Detect which cell encompasses the target text, then output its (x, y) center coordinate. 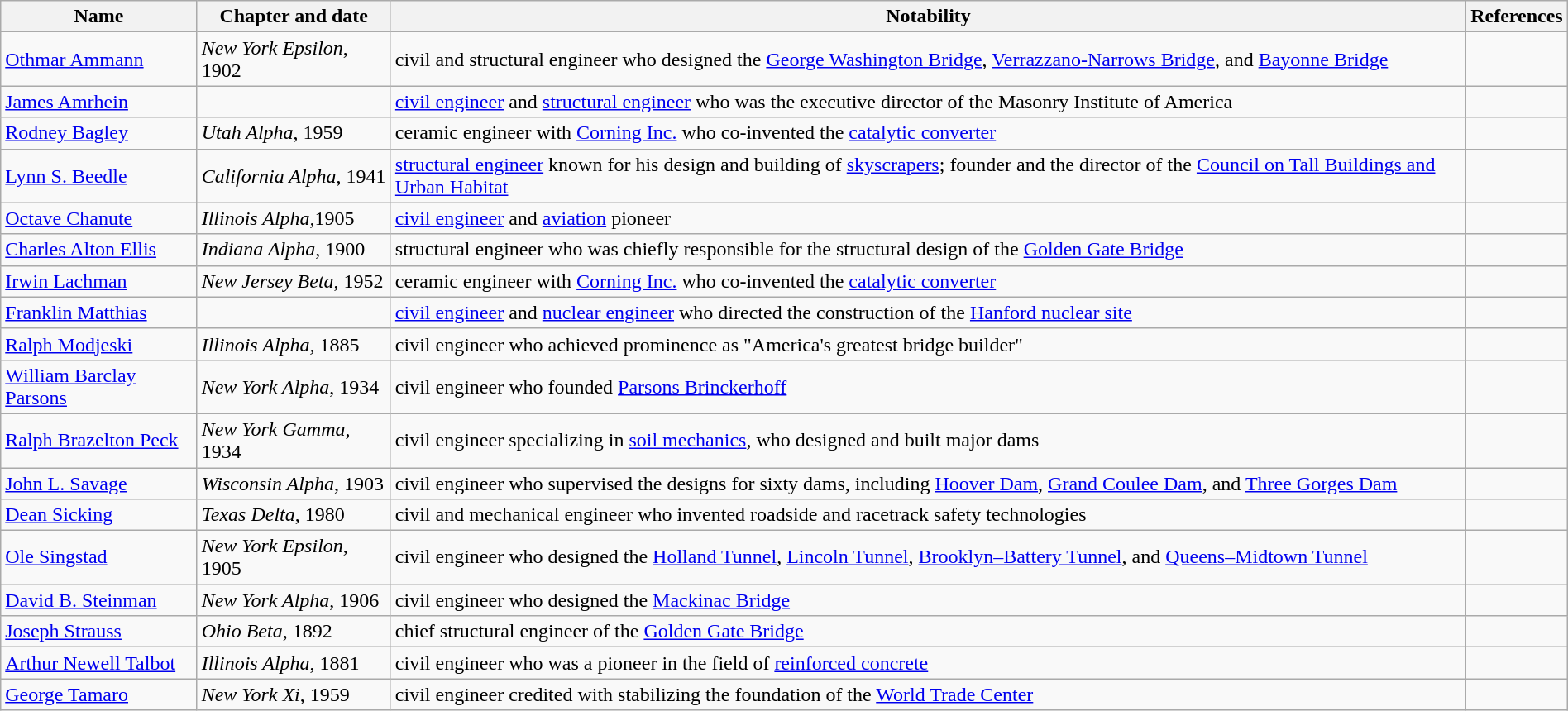
civil engineer and nuclear engineer who directed the construction of the Hanford nuclear site (928, 313)
Notability (928, 17)
Irwin Lachman (99, 281)
civil engineer credited with stabilizing the foundation of the World Trade Center (928, 694)
Illinois Alpha, 1885 (294, 344)
New York Gamma, 1934 (294, 440)
David B. Steinman (99, 600)
Wisconsin Alpha, 1903 (294, 484)
civil engineer and aviation pioneer (928, 218)
Rodney Bagley (99, 133)
Ohio Beta, 1892 (294, 632)
New Jersey Beta, 1952 (294, 281)
Lynn S. Beedle (99, 175)
civil engineer who designed the Holland Tunnel, Lincoln Tunnel, Brooklyn–Battery Tunnel, and Queens–Midtown Tunnel (928, 557)
Chapter and date (294, 17)
William Barclay Parsons (99, 387)
civil engineer specializing in soil mechanics, who designed and built major dams (928, 440)
Indiana Alpha, 1900 (294, 250)
chief structural engineer of the Golden Gate Bridge (928, 632)
New York Alpha, 1906 (294, 600)
Franklin Matthias (99, 313)
Ralph Modjeski (99, 344)
Ralph Brazelton Peck (99, 440)
George Tamaro (99, 694)
Arthur Newell Talbot (99, 663)
Texas Delta, 1980 (294, 515)
Charles Alton Ellis (99, 250)
John L. Savage (99, 484)
New York Xi, 1959 (294, 694)
Othmar Ammann (99, 60)
civil and structural engineer who designed the George Washington Bridge, Verrazzano-Narrows Bridge, and Bayonne Bridge (928, 60)
structural engineer known for his design and building of skyscrapers; founder and the director of the Council on Tall Buildings and Urban Habitat (928, 175)
Ole Singstad (99, 557)
civil engineer and structural engineer who was the executive director of the Masonry Institute of America (928, 102)
Octave Chanute (99, 218)
civil engineer who designed the Mackinac Bridge (928, 600)
Utah Alpha, 1959 (294, 133)
structural engineer who was chiefly responsible for the structural design of the Golden Gate Bridge (928, 250)
Joseph Strauss (99, 632)
civil and mechanical engineer who invented roadside and racetrack safety technologies (928, 515)
New York Epsilon, 1905 (294, 557)
Illinois Alpha, 1881 (294, 663)
References (1517, 17)
civil engineer who founded Parsons Brinckerhoff (928, 387)
Dean Sicking (99, 515)
civil engineer who supervised the designs for sixty dams, including Hoover Dam, Grand Coulee Dam, and Three Gorges Dam (928, 484)
civil engineer who was a pioneer in the field of reinforced concrete (928, 663)
California Alpha, 1941 (294, 175)
James Amrhein (99, 102)
civil engineer who achieved prominence as "America's greatest bridge builder" (928, 344)
Illinois Alpha,1905 (294, 218)
New York Alpha, 1934 (294, 387)
New York Epsilon, 1902 (294, 60)
Name (99, 17)
